Detect which cell encompasses the target text, then output its [X, Y] center coordinate. 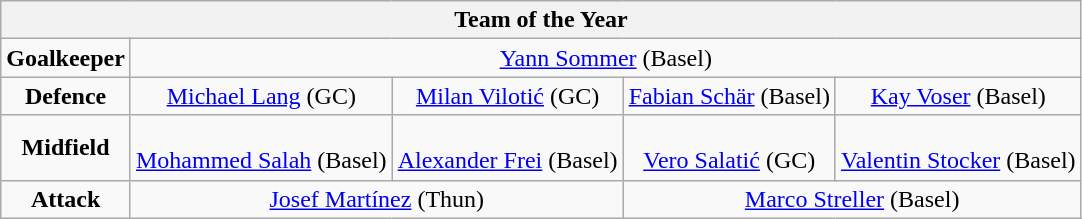
Mohammed Salah (Basel) [261, 148]
Alexander Frei (Basel) [508, 148]
Defence [66, 96]
Josef Martínez (Thun) [376, 199]
Yann Sommer (Basel) [606, 58]
Vero Salatić (GC) [729, 148]
Marco Streller (Basel) [852, 199]
Kay Voser (Basel) [958, 96]
Michael Lang (GC) [261, 96]
Valentin Stocker (Basel) [958, 148]
Team of the Year [541, 20]
Midfield [66, 148]
Goalkeeper [66, 58]
Fabian Schär (Basel) [729, 96]
Milan Vilotić (GC) [508, 96]
Attack [66, 199]
